Return the [x, y] coordinate for the center point of the cell that contains the specified text.  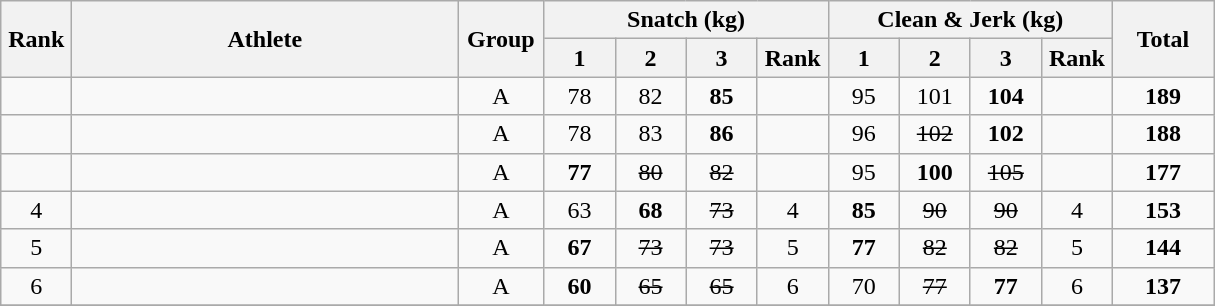
Clean & Jerk (kg) [970, 20]
188 [1162, 134]
63 [580, 210]
137 [1162, 286]
Athlete [265, 39]
96 [864, 134]
100 [934, 172]
Group [501, 39]
Total [1162, 39]
153 [1162, 210]
189 [1162, 96]
68 [650, 210]
105 [1006, 172]
83 [650, 134]
60 [580, 286]
70 [864, 286]
86 [722, 134]
177 [1162, 172]
144 [1162, 248]
67 [580, 248]
Snatch (kg) [686, 20]
101 [934, 96]
104 [1006, 96]
80 [650, 172]
